Find where the given text appears and provide that cell's center as (X, Y) coordinate. 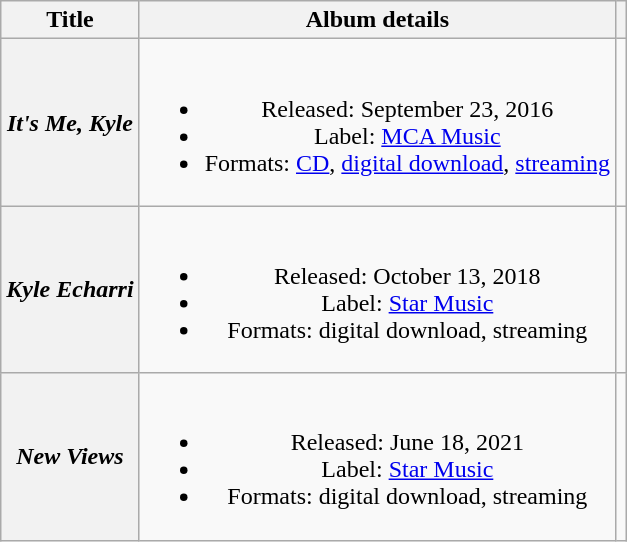
Released: October 13, 2018Label: Star MusicFormats: digital download, streaming (377, 290)
Title (70, 20)
Album details (377, 20)
New Views (70, 456)
Kyle Echarri (70, 290)
It's Me, Kyle (70, 122)
Released: September 23, 2016Label: MCA MusicFormats: CD, digital download, streaming (377, 122)
Released: June 18, 2021Label: Star MusicFormats: digital download, streaming (377, 456)
